From the cell containing the given text, extract its center point as (X, Y) coordinate. 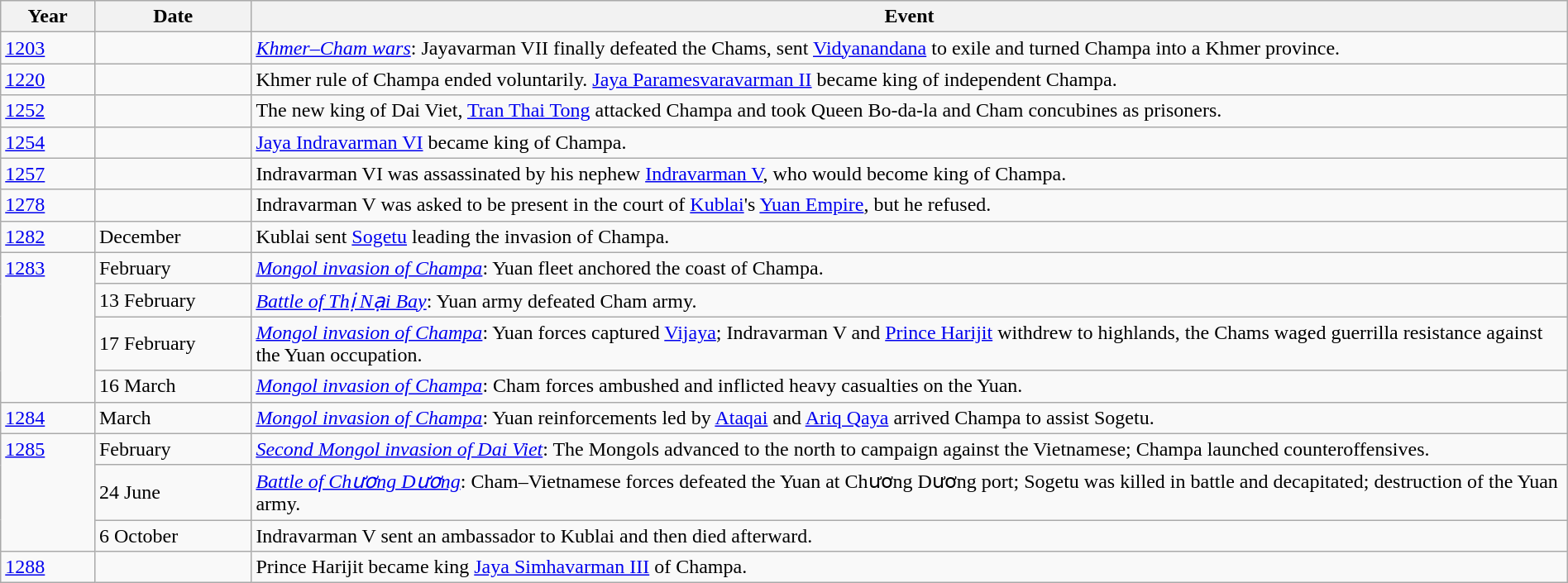
Date (172, 17)
1220 (48, 79)
17 February (172, 344)
December (172, 237)
Mongol invasion of Champa: Yuan reinforcements led by Ataqai and Ariq Qaya arrived Champa to assist Sogetu. (910, 418)
Event (910, 17)
Mongol invasion of Champa: Cham forces ambushed and inflicted heavy casualties on the Yuan. (910, 386)
1284 (48, 418)
Indravarman V sent an ambassador to Kublai and then died afterward. (910, 536)
1283 (48, 327)
Mongol invasion of Champa: Yuan fleet anchored the coast of Champa. (910, 268)
Khmer rule of Champa ended voluntarily. Jaya Paramesvaravarman II became king of independent Champa. (910, 79)
Prince Harijit became king Jaya Simhavarman III of Champa. (910, 567)
Kublai sent Sogetu leading the invasion of Champa. (910, 237)
6 October (172, 536)
13 February (172, 300)
Battle of Thị Nại Bay: Yuan army defeated Cham army. (910, 300)
Second Mongol invasion of Dai Viet: The Mongols advanced to the north to campaign against the Vietnamese; Champa launched counteroffensives. (910, 449)
1285 (48, 493)
1203 (48, 48)
24 June (172, 493)
1282 (48, 237)
1257 (48, 174)
Indravarman VI was assassinated by his nephew Indravarman V, who would become king of Champa. (910, 174)
1278 (48, 205)
The new king of Dai Viet, Tran Thai Tong attacked Champa and took Queen Bo-da-la and Cham concubines as prisoners. (910, 111)
March (172, 418)
Indravarman V was asked to be present in the court of Kublai's Yuan Empire, but he refused. (910, 205)
1254 (48, 142)
Jaya Indravarman VI became king of Champa. (910, 142)
Year (48, 17)
16 March (172, 386)
1252 (48, 111)
1288 (48, 567)
Khmer–Cham wars: Jayavarman VII finally defeated the Chams, sent Vidyanandana to exile and turned Champa into a Khmer province. (910, 48)
